Determine the [X, Y] coordinate at the center of the cell enclosing the given text.  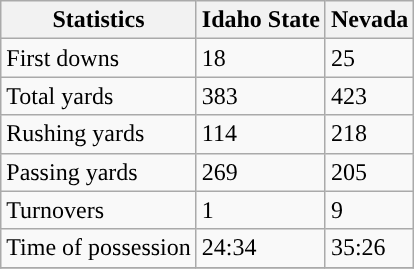
Rushing yards [99, 134]
First downs [99, 58]
205 [369, 172]
218 [369, 134]
Time of possession [99, 248]
Turnovers [99, 210]
269 [260, 172]
Idaho State [260, 20]
35:26 [369, 248]
25 [369, 58]
Statistics [99, 20]
9 [369, 210]
1 [260, 210]
114 [260, 134]
383 [260, 96]
18 [260, 58]
Nevada [369, 20]
423 [369, 96]
Passing yards [99, 172]
24:34 [260, 248]
Total yards [99, 96]
